For the text-containing cell, return its midpoint in [x, y] coordinate format. 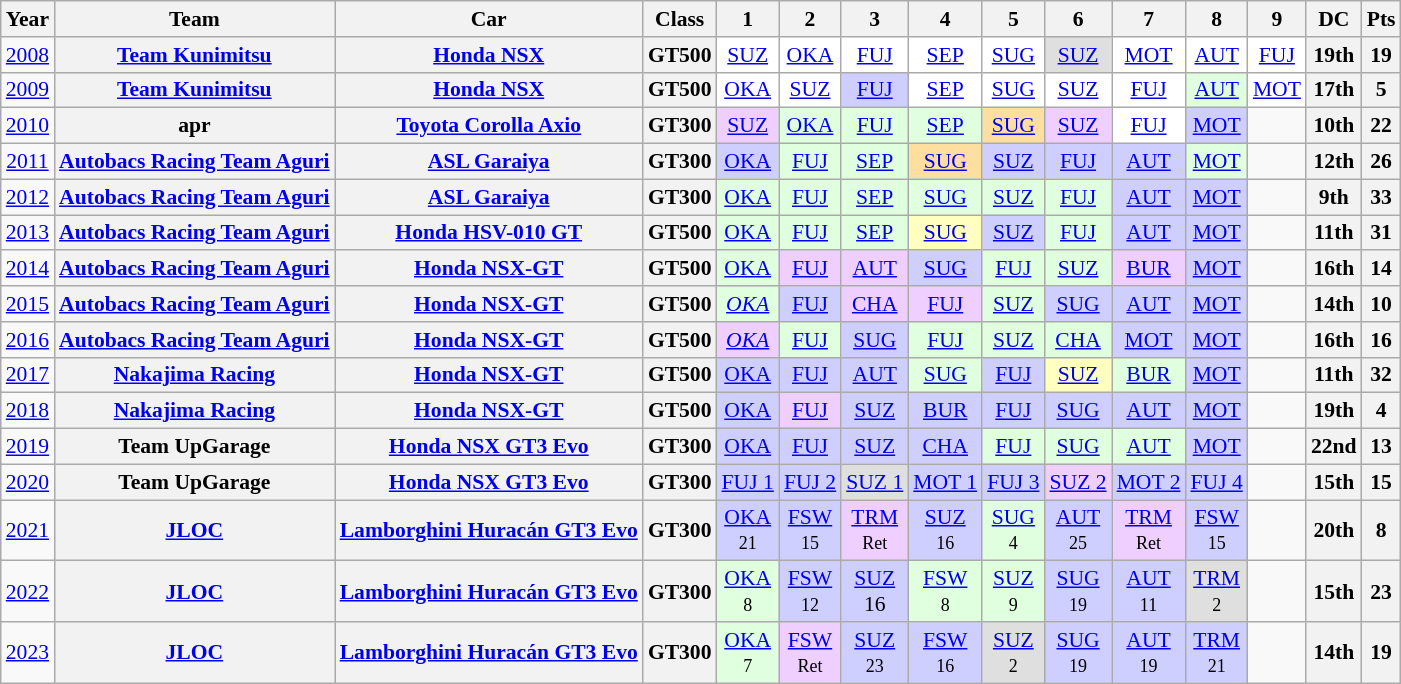
Honda HSV-010 GT [489, 233]
SUZ 1 [874, 482]
OKA7 [748, 652]
2023 [28, 652]
9th [1334, 197]
AUT11 [1149, 592]
OKA8 [748, 592]
2009 [28, 90]
20th [1334, 530]
9 [1277, 19]
OKA21 [748, 530]
2017 [28, 375]
3 [874, 19]
FSWRet [810, 652]
Class [680, 19]
FUJ 1 [748, 482]
13 [1382, 447]
2021 [28, 530]
14 [1382, 269]
MOT 1 [945, 482]
Car [489, 19]
2010 [28, 126]
12th [1334, 162]
2012 [28, 197]
17th [1334, 90]
2008 [28, 55]
Toyota Corolla Axio [489, 126]
FSW8 [945, 592]
2022 [28, 592]
2016 [28, 340]
2015 [28, 304]
TRM2 [1216, 592]
AUT19 [1149, 652]
Team [194, 19]
2018 [28, 411]
2019 [28, 447]
SUZ 2 [1078, 482]
apr [194, 126]
SUZ9 [1013, 592]
Year [28, 19]
SUG4 [1013, 530]
1 [748, 19]
22nd [1334, 447]
DC [1334, 19]
31 [1382, 233]
2014 [28, 269]
FSW16 [945, 652]
FSW12 [810, 592]
16 [1382, 340]
15 [1382, 482]
2013 [28, 233]
Pts [1382, 19]
26 [1382, 162]
SUZ23 [874, 652]
10th [1334, 126]
2011 [28, 162]
MOT 2 [1149, 482]
FUJ 4 [1216, 482]
6 [1078, 19]
23 [1382, 592]
FUJ 3 [1013, 482]
22 [1382, 126]
2020 [28, 482]
10 [1382, 304]
33 [1382, 197]
FUJ 2 [810, 482]
AUT25 [1078, 530]
32 [1382, 375]
SUZ2 [1013, 652]
7 [1149, 19]
2 [810, 19]
TRM21 [1216, 652]
